Output the (x, y) coordinate of the center of the cell containing the given text.  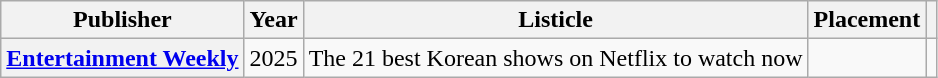
Entertainment Weekly (122, 58)
The 21 best Korean shows on Netflix to watch now (556, 58)
Listicle (556, 20)
2025 (274, 58)
Publisher (122, 20)
Placement (867, 20)
Year (274, 20)
